Search for the cell housing the specified text and yield its [x, y] center coordinate. 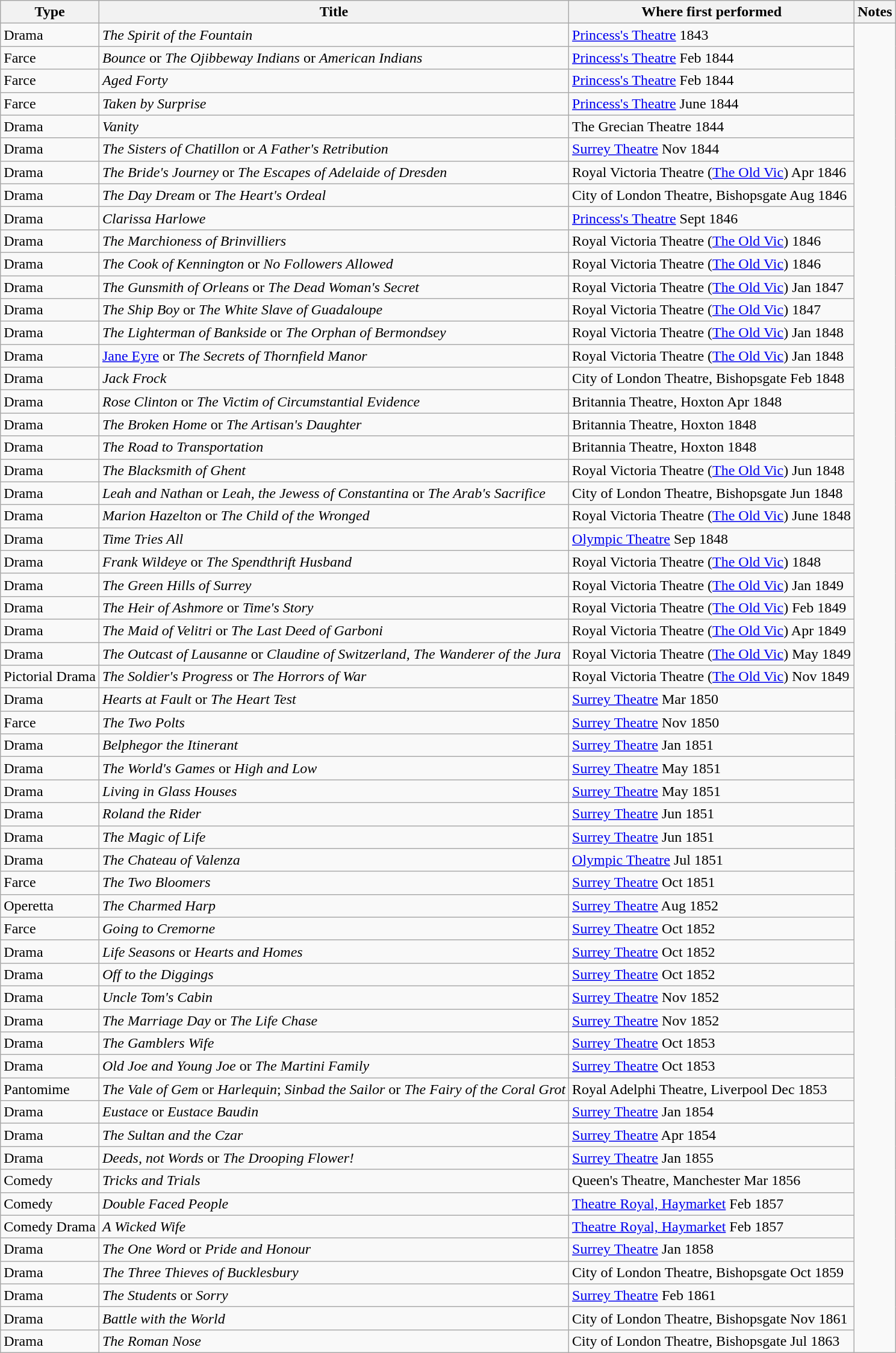
Royal Victoria Theatre (The Old Vic) 1848 [712, 562]
Belphegor the Itinerant [334, 745]
The Road to Transportation [334, 447]
Royal Victoria Theatre (The Old Vic) Jun 1848 [712, 470]
City of London Theatre, Bishopsgate Feb 1848 [712, 379]
Double Faced People [334, 1204]
Eustace or Eustace Baudin [334, 1112]
The Marriage Day or The Life Chase [334, 1021]
Frank Wildeye or The Spendthrift Husband [334, 562]
Royal Victoria Theatre (The Old Vic) June 1848 [712, 516]
Comedy Drama [50, 1227]
The Two Bloomers [334, 883]
Operetta [50, 906]
The Spirit of the Fountain [334, 35]
The World's Games or High and Low [334, 768]
The Gamblers Wife [334, 1044]
The Green Hills of Surrey [334, 585]
The Gunsmith of Orleans or The Dead Woman's Secret [334, 287]
Britannia Theatre, Hoxton Apr 1848 [712, 402]
Leah and Nathan or Leah, the Jewess of Constantina or The Arab's Sacrifice [334, 493]
Old Joe and Young Joe or The Martini Family [334, 1066]
City of London Theatre, Bishopsgate Aug 1846 [712, 195]
The Maid of Velitri or The Last Deed of Garboni [334, 630]
Royal Victoria Theatre (The Old Vic) Jan 1847 [712, 287]
Time Tries All [334, 539]
Life Seasons or Hearts and Homes [334, 951]
Surrey Theatre Nov 1850 [712, 723]
The Outcast of Lausanne or Claudine of Switzerland, The Wanderer of the Jura [334, 653]
The Soldier's Progress or The Horrors of War [334, 677]
Surrey Theatre Apr 1854 [712, 1135]
Jack Frock [334, 379]
The Blacksmith of Ghent [334, 470]
Off to the Diggings [334, 974]
The Magic of Life [334, 837]
The Ship Boy or The White Slave of Guadaloupe [334, 310]
The Vale of Gem or Harlequin; Sinbad the Sailor or The Fairy of the Coral Grot [334, 1089]
Pantomime [50, 1089]
Surrey Theatre Jan 1858 [712, 1249]
Royal Victoria Theatre (The Old Vic) May 1849 [712, 653]
Pictorial Drama [50, 677]
Taken by Surprise [334, 104]
Vanity [334, 126]
The Bride's Journey or The Escapes of Adelaide of Dresden [334, 172]
The One Word or Pride and Honour [334, 1249]
Royal Victoria Theatre (The Old Vic) Apr 1849 [712, 630]
City of London Theatre, Bishopsgate Oct 1859 [712, 1272]
Surrey Theatre Aug 1852 [712, 906]
Surrey Theatre Jan 1851 [712, 745]
Tricks and Trials [334, 1181]
Surrey Theatre Jan 1855 [712, 1158]
The Three Thieves of Bucklesbury [334, 1272]
The Sisters of Chatillon or A Father's Retribution [334, 149]
A Wicked Wife [334, 1227]
Marion Hazelton or The Child of the Wronged [334, 516]
City of London Theatre, Bishopsgate Jun 1848 [712, 493]
The Grecian Theatre 1844 [712, 126]
Rose Clinton or The Victim of Circumstantial Evidence [334, 402]
Olympic Theatre Sep 1848 [712, 539]
Surrey Theatre Jan 1854 [712, 1112]
Going to Cremorne [334, 928]
Bounce or The Ojibbeway Indians or American Indians [334, 58]
Royal Victoria Theatre (The Old Vic) Nov 1849 [712, 677]
Deeds, not Words or The Drooping Flower! [334, 1158]
The Lighterman of Bankside or The Orphan of Bermondsey [334, 333]
Roland the Rider [334, 814]
The Sultan and the Czar [334, 1135]
Uncle Tom's Cabin [334, 997]
The Cook of Kennington or No Followers Allowed [334, 264]
Title [334, 12]
The Charmed Harp [334, 906]
The Day Dream or The Heart's Ordeal [334, 195]
The Marchioness of Brinvilliers [334, 241]
The Broken Home or The Artisan's Daughter [334, 425]
Royal Victoria Theatre (The Old Vic) 1847 [712, 310]
Surrey Theatre Mar 1850 [712, 700]
The Chateau of Valenza [334, 860]
Royal Adelphi Theatre, Liverpool Dec 1853 [712, 1089]
Princess's Theatre June 1844 [712, 104]
The Heir of Ashmore or Time's Story [334, 608]
The Students or Sorry [334, 1295]
Where first performed [712, 12]
Surrey Theatre Oct 1851 [712, 883]
Princess's Theatre Sept 1846 [712, 218]
City of London Theatre, Bishopsgate Nov 1861 [712, 1318]
Royal Victoria Theatre (The Old Vic) Apr 1846 [712, 172]
Olympic Theatre Jul 1851 [712, 860]
Living in Glass Houses [334, 791]
Queen's Theatre, Manchester Mar 1856 [712, 1181]
Notes [875, 12]
Aged Forty [334, 81]
Princess's Theatre 1843 [712, 35]
Jane Eyre or The Secrets of Thornfield Manor [334, 356]
Surrey Theatre Nov 1844 [712, 149]
Battle with the World [334, 1318]
Royal Victoria Theatre (The Old Vic) Feb 1849 [712, 608]
Clarissa Harlowe [334, 218]
Surrey Theatre Feb 1861 [712, 1295]
Hearts at Fault or The Heart Test [334, 700]
The Two Polts [334, 723]
Royal Victoria Theatre (The Old Vic) Jan 1849 [712, 585]
City of London Theatre, Bishopsgate Jul 1863 [712, 1341]
The Roman Nose [334, 1341]
Type [50, 12]
